Capture the cell that displays the provided text and extract its (x, y) central coordinate. 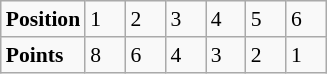
5 (266, 19)
Position (43, 19)
8 (105, 55)
Points (43, 55)
